Identify which cell holds the provided text, then report its [X, Y] central coordinate. 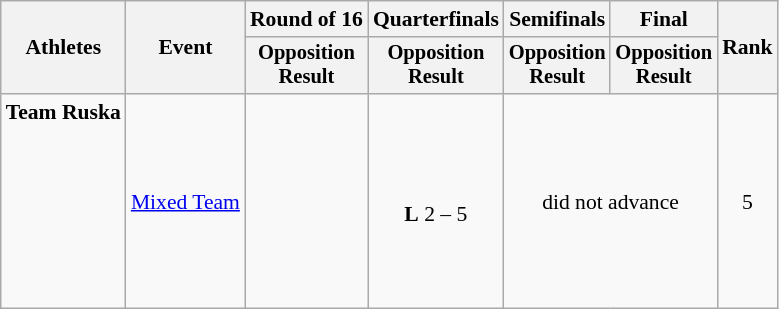
Mixed Team [186, 201]
did not advance [610, 201]
Semifinals [558, 19]
Round of 16 [306, 19]
Event [186, 48]
Rank [748, 48]
L 2 – 5 [436, 201]
5 [748, 201]
Athletes [64, 48]
Final [664, 19]
Quarterfinals [436, 19]
Team Ruska [64, 201]
